Find where the given text appears and provide that cell's center as [x, y] coordinate. 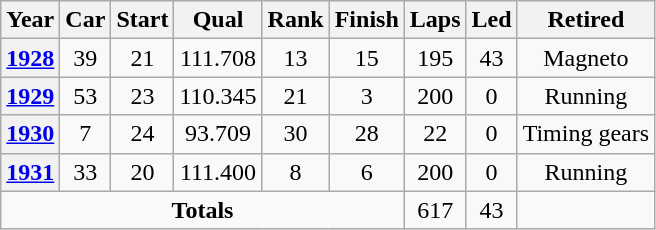
111.708 [218, 58]
Timing gears [586, 134]
24 [142, 134]
110.345 [218, 96]
Rank [296, 20]
1930 [30, 134]
28 [366, 134]
7 [86, 134]
93.709 [218, 134]
30 [296, 134]
Car [86, 20]
33 [86, 172]
Year [30, 20]
Start [142, 20]
6 [366, 172]
22 [435, 134]
Led [492, 20]
1928 [30, 58]
23 [142, 96]
1931 [30, 172]
111.400 [218, 172]
53 [86, 96]
Magneto [586, 58]
617 [435, 210]
8 [296, 172]
3 [366, 96]
Finish [366, 20]
1929 [30, 96]
Totals [203, 210]
39 [86, 58]
Retired [586, 20]
195 [435, 58]
20 [142, 172]
Laps [435, 20]
13 [296, 58]
Qual [218, 20]
15 [366, 58]
